Return [x, y] of the center of cell containing provided text 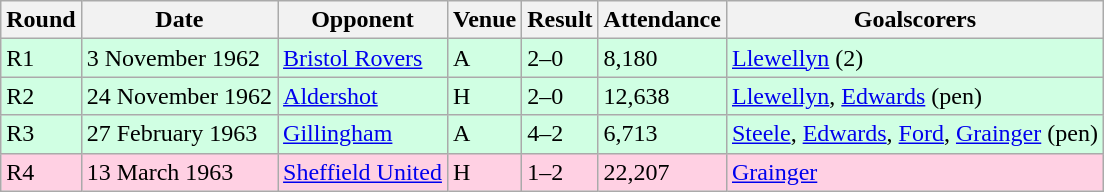
R2 [41, 96]
4–2 [560, 134]
Bristol Rovers [363, 58]
Llewellyn, Edwards (pen) [914, 96]
Llewellyn (2) [914, 58]
12,638 [662, 96]
1–2 [560, 172]
Gillingham [363, 134]
Steele, Edwards, Ford, Grainger (pen) [914, 134]
R1 [41, 58]
8,180 [662, 58]
6,713 [662, 134]
24 November 1962 [179, 96]
Round [41, 20]
13 March 1963 [179, 172]
R3 [41, 134]
Sheffield United [363, 172]
Result [560, 20]
Grainger [914, 172]
Date [179, 20]
27 February 1963 [179, 134]
22,207 [662, 172]
Opponent [363, 20]
Goalscorers [914, 20]
Aldershot [363, 96]
Attendance [662, 20]
R4 [41, 172]
Venue [484, 20]
3 November 1962 [179, 58]
